Output the [X, Y] coordinate of the center of the cell containing the given text.  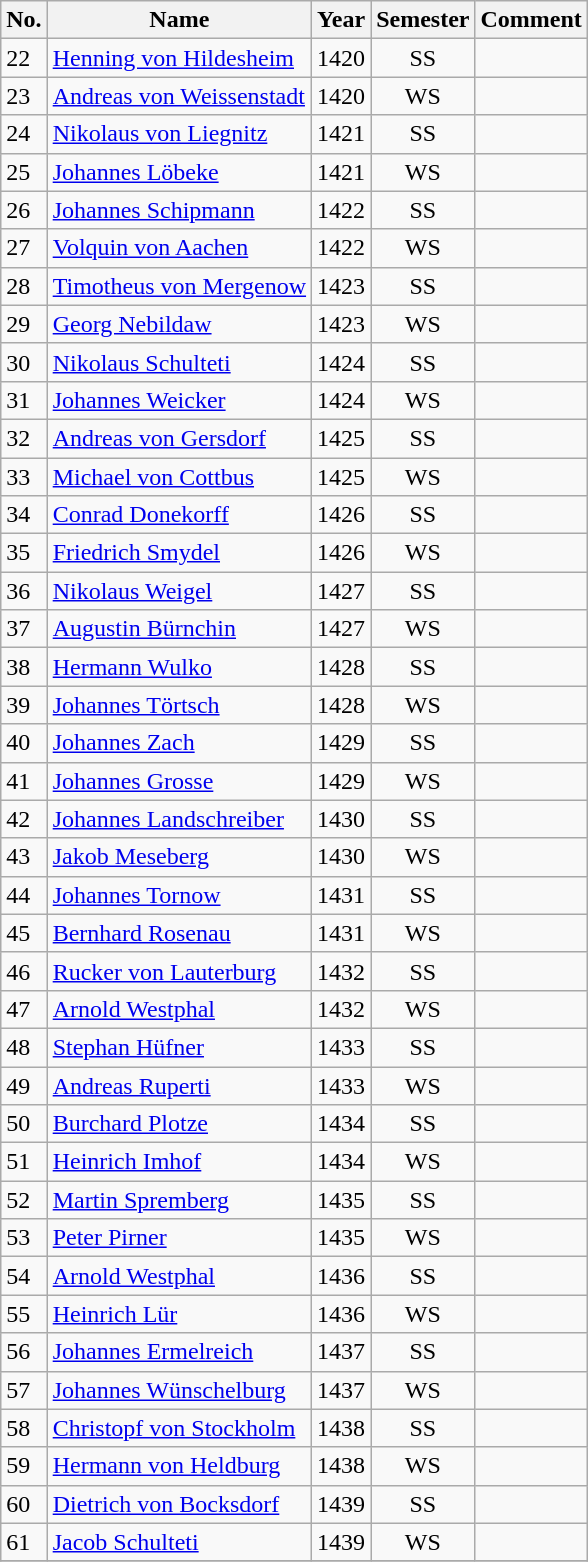
Andreas von Weissenstadt [179, 96]
Henning von Hildesheim [179, 58]
Augustin Bürnchin [179, 629]
54 [24, 1276]
42 [24, 819]
34 [24, 515]
61 [24, 1542]
Friedrich Smydel [179, 553]
56 [24, 1352]
Johannes Schipmann [179, 210]
43 [24, 857]
24 [24, 134]
48 [24, 1047]
Conrad Donekorff [179, 515]
Johannes Zach [179, 743]
No. [24, 20]
Heinrich Lür [179, 1314]
41 [24, 781]
Name [179, 20]
Johannes Weicker [179, 400]
25 [24, 172]
Burchard Plotze [179, 1124]
Johannes Wünschelburg [179, 1390]
Andreas Ruperti [179, 1085]
Martin Spremberg [179, 1200]
Jacob Schulteti [179, 1542]
60 [24, 1504]
Rucker von Lauterburg [179, 971]
Nikolaus Weigel [179, 591]
Johannes Törtsch [179, 705]
57 [24, 1390]
53 [24, 1238]
Nikolaus Schulteti [179, 362]
50 [24, 1124]
40 [24, 743]
27 [24, 248]
Peter Pirner [179, 1238]
31 [24, 400]
39 [24, 705]
28 [24, 286]
Christopf von Stockholm [179, 1428]
49 [24, 1085]
45 [24, 933]
Year [342, 20]
44 [24, 895]
Johannes Löbeke [179, 172]
37 [24, 629]
Bernhard Rosenau [179, 933]
Hermann Wulko [179, 667]
Stephan Hüfner [179, 1047]
47 [24, 1009]
Semester [423, 20]
Volquin von Aachen [179, 248]
Heinrich Imhof [179, 1162]
35 [24, 553]
Hermann von Heldburg [179, 1466]
Johannes Landschreiber [179, 819]
30 [24, 362]
Johannes Tornow [179, 895]
46 [24, 971]
Andreas von Gersdorf [179, 438]
51 [24, 1162]
Michael von Cottbus [179, 477]
Johannes Grosse [179, 781]
33 [24, 477]
Dietrich von Bocksdorf [179, 1504]
36 [24, 591]
Johannes Ermelreich [179, 1352]
Georg Nebildaw [179, 324]
Jakob Meseberg [179, 857]
38 [24, 667]
59 [24, 1466]
29 [24, 324]
32 [24, 438]
Nikolaus von Liegnitz [179, 134]
22 [24, 58]
52 [24, 1200]
58 [24, 1428]
55 [24, 1314]
23 [24, 96]
Timotheus von Mergenow [179, 286]
26 [24, 210]
Comment [531, 20]
